Find where the given text appears and provide that cell's center as [X, Y] coordinate. 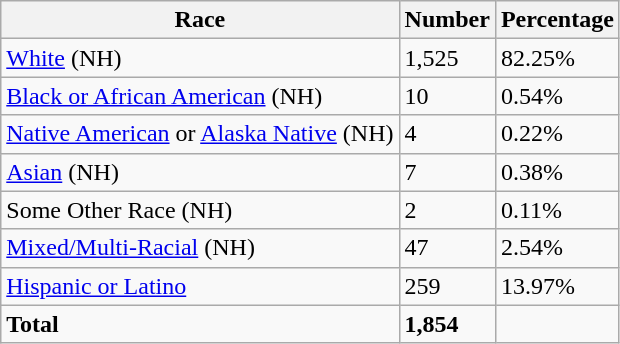
Native American or Alaska Native (NH) [200, 134]
2.54% [557, 248]
Asian (NH) [200, 172]
Race [200, 20]
2 [447, 210]
0.38% [557, 172]
1,525 [447, 58]
0.11% [557, 210]
47 [447, 248]
4 [447, 134]
0.22% [557, 134]
Total [200, 324]
10 [447, 96]
7 [447, 172]
259 [447, 286]
Hispanic or Latino [200, 286]
White (NH) [200, 58]
82.25% [557, 58]
0.54% [557, 96]
Mixed/Multi-Racial (NH) [200, 248]
Black or African American (NH) [200, 96]
13.97% [557, 286]
1,854 [447, 324]
Percentage [557, 20]
Number [447, 20]
Some Other Race (NH) [200, 210]
